From the cell containing the given text, extract its center point as (x, y) coordinate. 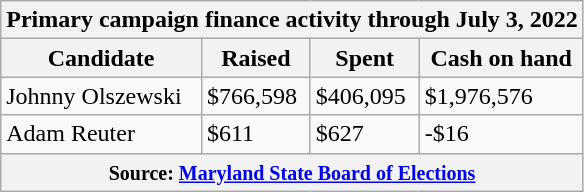
Candidate (102, 58)
Johnny Olszewski (102, 96)
Spent (364, 58)
Cash on hand (501, 58)
Primary campaign finance activity through July 3, 2022 (292, 20)
$611 (256, 134)
Adam Reuter (102, 134)
$766,598 (256, 96)
$406,095 (364, 96)
$627 (364, 134)
Raised (256, 58)
Source: Maryland State Board of Elections (292, 172)
$1,976,576 (501, 96)
-$16 (501, 134)
